Return the [X, Y] coordinate for the center point of the cell that contains the specified text.  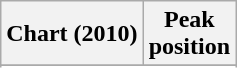
Chart (2010) [72, 34]
Peakposition [189, 34]
